Return (X, Y) of the center of cell containing provided text 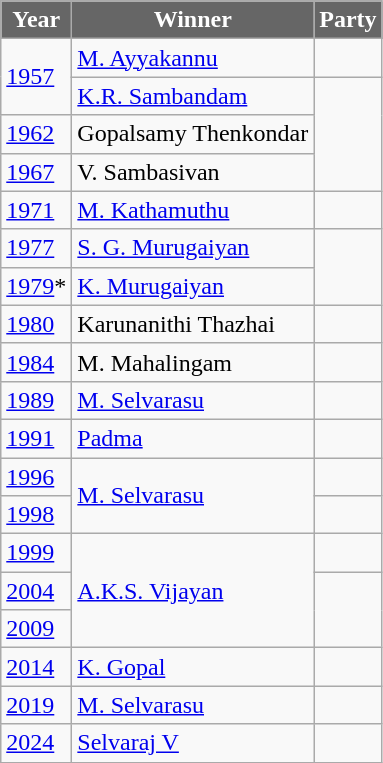
1980 (36, 324)
Party (348, 20)
1984 (36, 362)
K.R. Sambandam (193, 96)
M. Kathamuthu (193, 210)
2004 (36, 591)
2009 (36, 629)
1998 (36, 515)
M. Mahalingam (193, 362)
A.K.S. Vijayan (193, 591)
Winner (193, 20)
1957 (36, 77)
2014 (36, 667)
1996 (36, 477)
2019 (36, 705)
V. Sambasivan (193, 172)
1977 (36, 248)
Selvaraj V (193, 743)
1967 (36, 172)
Year (36, 20)
S. G. Murugaiyan (193, 248)
K. Gopal (193, 667)
1989 (36, 400)
Padma (193, 438)
M. Ayyakannu (193, 58)
2024 (36, 743)
Karunanithi Thazhai (193, 324)
1962 (36, 134)
1971 (36, 210)
K. Murugaiyan (193, 286)
1979* (36, 286)
Gopalsamy Thenkondar (193, 134)
1991 (36, 438)
1999 (36, 553)
